Identify which cell holds the provided text, then report its [x, y] central coordinate. 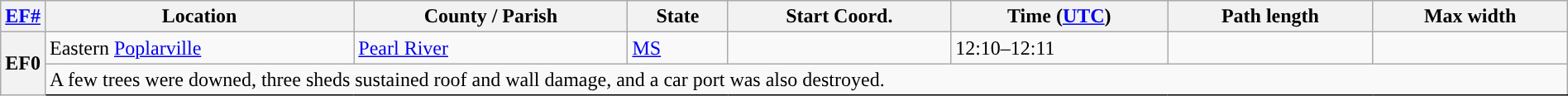
EF# [23, 17]
A few trees were downed, three sheds sustained roof and wall damage, and a car port was also destroyed. [806, 79]
Location [198, 17]
Start Coord. [839, 17]
Pearl River [491, 48]
12:10–12:11 [1059, 48]
Path length [1270, 17]
State [678, 17]
Time (UTC) [1059, 17]
MS [678, 48]
County / Parish [491, 17]
EF0 [23, 64]
Eastern Poplarville [198, 48]
Max width [1470, 17]
